Determine the (x, y) coordinate at the center of the cell enclosing the given text.  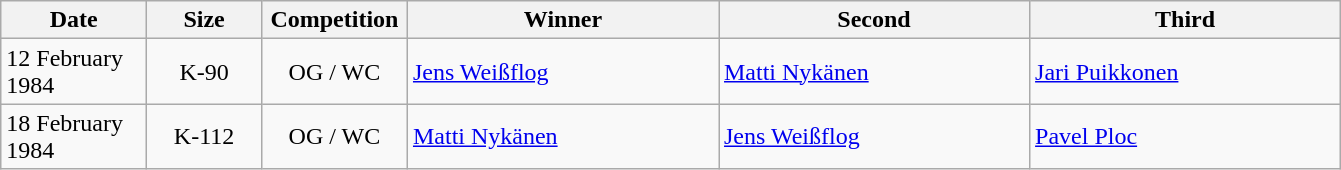
Size (204, 20)
K-112 (204, 136)
Pavel Ploc (1186, 136)
Jari Puikkonen (1186, 72)
12 February 1984 (74, 72)
Competition (334, 20)
Third (1186, 20)
Date (74, 20)
18 February 1984 (74, 136)
K-90 (204, 72)
Second (874, 20)
Winner (562, 20)
